Return the (x, y) coordinate for the center point of the cell that contains the specified text.  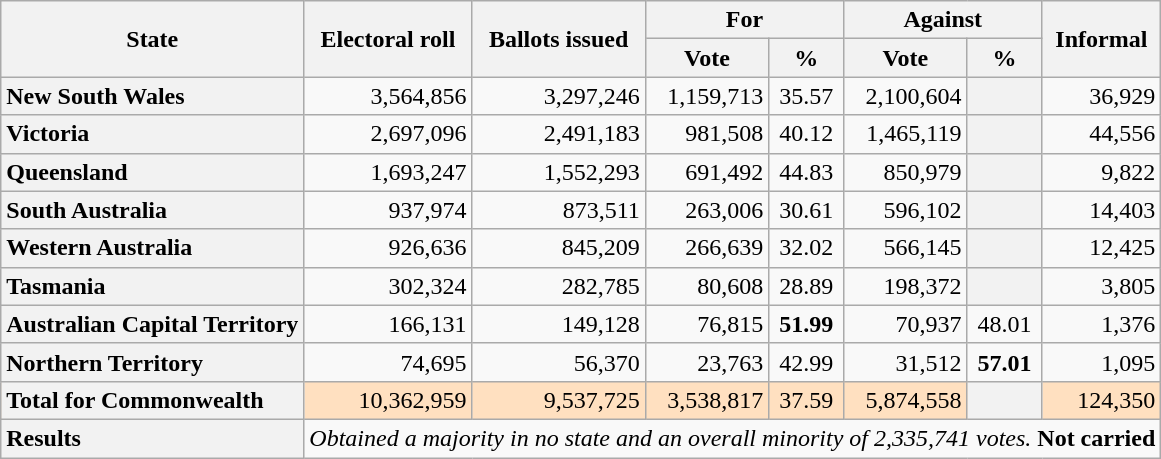
74,695 (388, 362)
30.61 (806, 210)
31,512 (906, 362)
1,693,247 (388, 172)
691,492 (706, 172)
For (744, 20)
149,128 (558, 324)
2,100,604 (906, 96)
1,376 (1102, 324)
80,608 (706, 286)
23,763 (706, 362)
10,362,959 (388, 400)
263,006 (706, 210)
3,805 (1102, 286)
35.57 (806, 96)
28.89 (806, 286)
1,465,119 (906, 134)
1,552,293 (558, 172)
70,937 (906, 324)
926,636 (388, 248)
Ballots issued (558, 39)
12,425 (1102, 248)
937,974 (388, 210)
42.99 (806, 362)
3,564,856 (388, 96)
3,297,246 (558, 96)
51.99 (806, 324)
Victoria (152, 134)
Queensland (152, 172)
Results (152, 438)
76,815 (706, 324)
Northern Territory (152, 362)
850,979 (906, 172)
Informal (1102, 39)
282,785 (558, 286)
40.12 (806, 134)
Electoral roll (388, 39)
48.01 (1004, 324)
302,324 (388, 286)
Western Australia (152, 248)
1,095 (1102, 362)
2,491,183 (558, 134)
5,874,558 (906, 400)
44.83 (806, 172)
14,403 (1102, 210)
198,372 (906, 286)
State (152, 39)
Total for Commonwealth (152, 400)
9,822 (1102, 172)
New South Wales (152, 96)
37.59 (806, 400)
1,159,713 (706, 96)
Tasmania (152, 286)
56,370 (558, 362)
566,145 (906, 248)
44,556 (1102, 134)
Australian Capital Territory (152, 324)
36,929 (1102, 96)
57.01 (1004, 362)
South Australia (152, 210)
845,209 (558, 248)
596,102 (906, 210)
266,639 (706, 248)
3,538,817 (706, 400)
873,511 (558, 210)
2,697,096 (388, 134)
166,131 (388, 324)
Obtained a majority in no state and an overall minority of 2,335,741 votes. Not carried (732, 438)
Against (943, 20)
9,537,725 (558, 400)
981,508 (706, 134)
124,350 (1102, 400)
32.02 (806, 248)
